Capture the cell that displays the provided text and extract its [x, y] central coordinate. 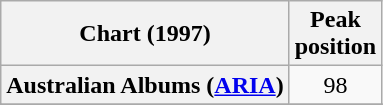
Chart (1997) [145, 34]
Australian Albums (ARIA) [145, 85]
98 [335, 85]
Peakposition [335, 34]
